Scan for the cell matching the given text and deliver its [X, Y] coordinate at center. 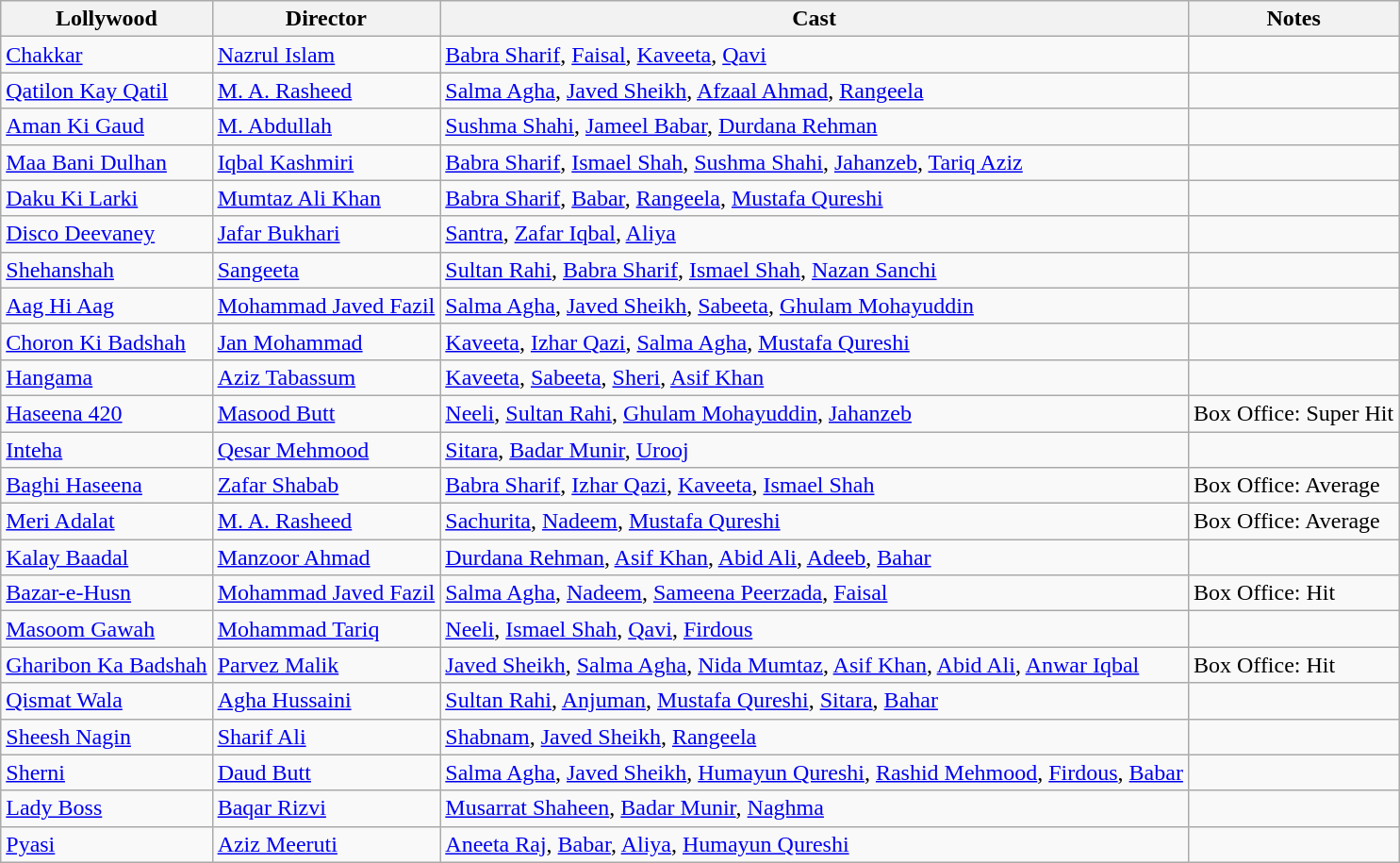
Meri Adalat [107, 522]
Shabnam, Javed Sheikh, Rangeela [815, 737]
Salma Agha, Javed Sheikh, Sabeeta, Ghulam Mohayuddin [815, 306]
Neeli, Ismael Shah, Qavi, Firdous [815, 629]
Babra Sharif, Babar, Rangeela, Mustafa Qureshi [815, 198]
Nazrul Islam [326, 55]
M. Abdullah [326, 126]
Director [326, 19]
Notes [1293, 19]
Bazar-e-Husn [107, 593]
Aag Hi Aag [107, 306]
Kaveeta, Sabeeta, Sheri, Asif Khan [815, 377]
Maa Bani Dulhan [107, 162]
Disco Deevaney [107, 234]
Santra, Zafar Iqbal, Aliya [815, 234]
Aziz Tabassum [326, 377]
Aman Ki Gaud [107, 126]
Lollywood [107, 19]
Chakkar [107, 55]
Pyasi [107, 844]
Qismat Wala [107, 701]
Salma Agha, Nadeem, Sameena Peerzada, Faisal [815, 593]
Cast [815, 19]
Baqar Rizvi [326, 808]
Manzoor Ahmad [326, 557]
Inteha [107, 450]
Agha Hussaini [326, 701]
Hangama [107, 377]
Masoom Gawah [107, 629]
Jafar Bukhari [326, 234]
Sheesh Nagin [107, 737]
Gharibon Ka Badshah [107, 665]
Parvez Malik [326, 665]
Baghi Haseena [107, 486]
Box Office: Super Hit [1293, 413]
Musarrat Shaheen, Badar Munir, Naghma [815, 808]
Choron Ki Badshah [107, 341]
Salma Agha, Javed Sheikh, Humayun Qureshi, Rashid Mehmood, Firdous, Babar [815, 772]
Salma Agha, Javed Sheikh, Afzaal Ahmad, Rangeela [815, 91]
Jan Mohammad [326, 341]
Sharif Ali [326, 737]
Sherni [107, 772]
Babra Sharif, Izhar Qazi, Kaveeta, Ismael Shah [815, 486]
Durdana Rehman, Asif Khan, Abid Ali, Adeeb, Bahar [815, 557]
Sultan Rahi, Anjuman, Mustafa Qureshi, Sitara, Bahar [815, 701]
Sushma Shahi, Jameel Babar, Durdana Rehman [815, 126]
Kaveeta, Izhar Qazi, Salma Agha, Mustafa Qureshi [815, 341]
Daud Butt [326, 772]
Qatilon Kay Qatil [107, 91]
Daku Ki Larki [107, 198]
Mohammad Tariq [326, 629]
Zafar Shabab [326, 486]
Masood Butt [326, 413]
Neeli, Sultan Rahi, Ghulam Mohayuddin, Jahanzeb [815, 413]
Lady Boss [107, 808]
Sangeeta [326, 270]
Sitara, Badar Munir, Urooj [815, 450]
Sachurita, Nadeem, Mustafa Qureshi [815, 522]
Babra Sharif, Faisal, Kaveeta, Qavi [815, 55]
Aneeta Raj, Babar, Aliya, Humayun Qureshi [815, 844]
Sultan Rahi, Babra Sharif, Ismael Shah, Nazan Sanchi [815, 270]
Babra Sharif, Ismael Shah, Sushma Shahi, Jahanzeb, Tariq Aziz [815, 162]
Iqbal Kashmiri [326, 162]
Aziz Meeruti [326, 844]
Mumtaz Ali Khan [326, 198]
Shehanshah [107, 270]
Qesar Mehmood [326, 450]
Kalay Baadal [107, 557]
Javed Sheikh, Salma Agha, Nida Mumtaz, Asif Khan, Abid Ali, Anwar Iqbal [815, 665]
Haseena 420 [107, 413]
